Extract the [x, y] coordinate from the center of the cell holding the provided text.  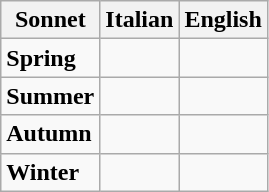
Sonnet [50, 20]
English [223, 20]
Autumn [50, 134]
Winter [50, 172]
Spring [50, 58]
Italian [140, 20]
Summer [50, 96]
